Capture the cell that displays the provided text and extract its (x, y) central coordinate. 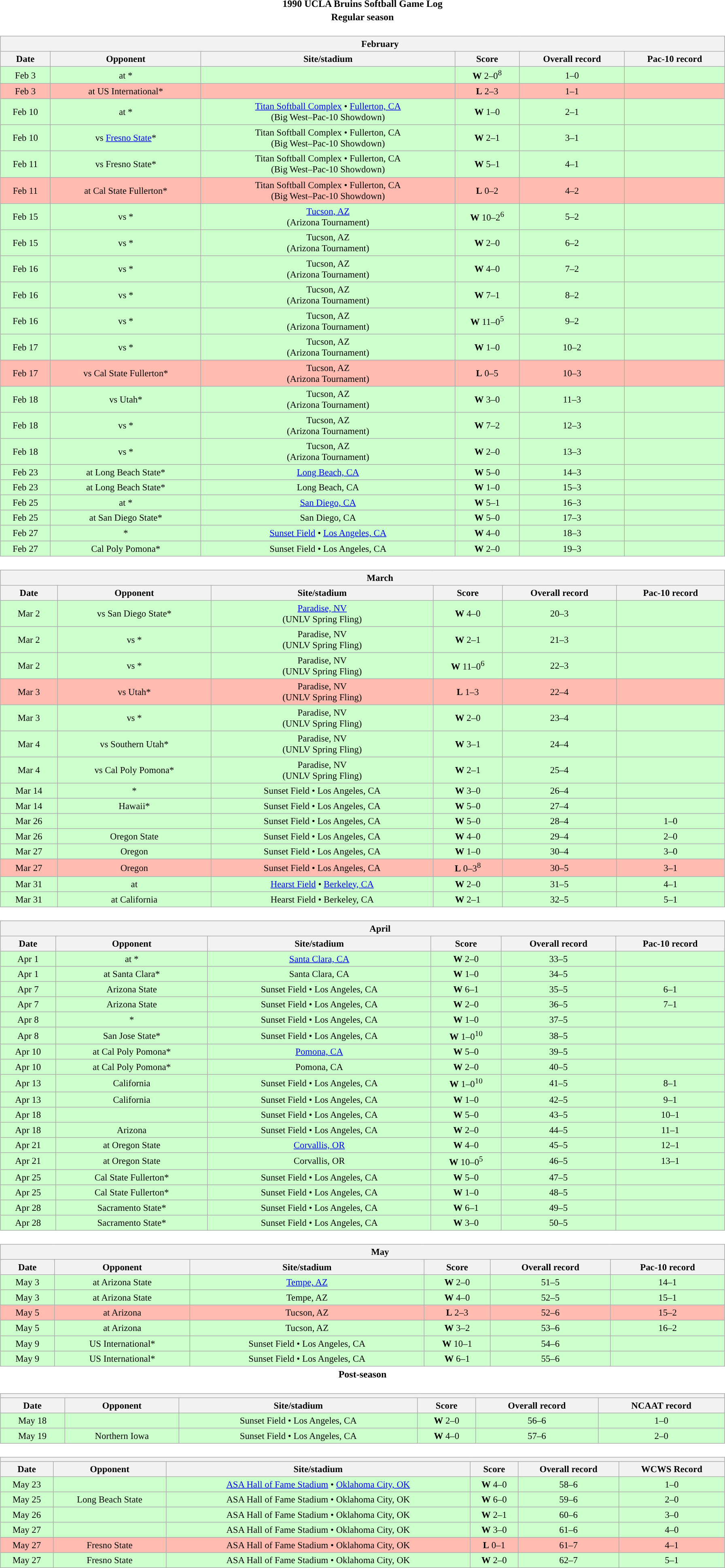
L 0–1 (494, 1545)
10–2 (572, 347)
W 10–05 (466, 1161)
4–2 (572, 190)
14–3 (572, 473)
58–6 (569, 1484)
16–3 (572, 503)
4–0 (672, 1530)
23–4 (560, 718)
San Jose State* (132, 1036)
Long Beach State (109, 1500)
28–4 (560, 821)
22–3 (560, 666)
W 6–0 (494, 1500)
40–5 (558, 1067)
at (134, 884)
24–4 (560, 744)
53–6 (550, 1328)
8–1 (670, 1083)
Arizona (132, 1130)
32–5 (560, 899)
43–5 (558, 1115)
W 2–08 (487, 75)
10–1 (670, 1115)
30–5 (560, 868)
45–5 (558, 1145)
L 1–3 (468, 692)
L 0–38 (468, 868)
34–5 (558, 974)
33–5 (558, 959)
2–1 (572, 112)
44–5 (558, 1130)
7–1 (670, 1004)
39–5 (558, 1052)
21–3 (560, 639)
19–3 (572, 548)
W 10–26 (487, 217)
W 11–05 (487, 321)
60–6 (569, 1515)
20–3 (560, 613)
vs Southern Utah* (134, 744)
41–5 (558, 1083)
at Santa Clara* (132, 974)
L 0–2 (487, 190)
Hawaii* (134, 806)
Oregon State (134, 837)
May (362, 1252)
vs Cal State Fullerton* (126, 373)
35–5 (558, 989)
61–6 (569, 1530)
50–5 (558, 1223)
29–4 (560, 837)
NCAAT record (661, 1405)
May 25 (27, 1500)
26–4 (560, 791)
May 19 (32, 1436)
W 3–2 (457, 1328)
12–1 (670, 1145)
at California (134, 899)
31–5 (560, 884)
54–6 (550, 1343)
Cal Poly Pomona* (126, 548)
16–2 (668, 1328)
15–3 (572, 487)
48–5 (558, 1193)
37–5 (558, 1019)
25–4 (560, 770)
6–1 (670, 989)
at Cal State Fullerton* (126, 190)
18–3 (572, 533)
56–6 (537, 1420)
5–2 (572, 217)
March (362, 578)
52–5 (550, 1298)
52–6 (550, 1313)
February (362, 44)
11–3 (572, 400)
1–1 (572, 91)
W 7–1 (487, 295)
WCWS Record (672, 1469)
57–6 (537, 1436)
May 23 (27, 1484)
6–2 (572, 243)
49–5 (558, 1208)
14–1 (668, 1282)
at San Diego State* (126, 518)
36–5 (558, 1004)
May 18 (32, 1420)
vs San Diego State* (134, 613)
38–5 (558, 1036)
Northern Iowa (122, 1436)
April (362, 928)
10–3 (572, 373)
at US International* (126, 91)
22–4 (560, 692)
W 10–1 (457, 1343)
30–4 (560, 852)
51–5 (550, 1282)
11–1 (670, 1130)
W 11–06 (468, 666)
61–7 (569, 1545)
17–3 (572, 518)
55–6 (550, 1358)
46–5 (558, 1161)
13–3 (572, 451)
47–5 (558, 1177)
42–5 (558, 1099)
W 3–1 (468, 744)
12–3 (572, 426)
59–6 (569, 1500)
8–2 (572, 295)
27–4 (560, 806)
62–7 (569, 1560)
15–2 (668, 1313)
7–2 (572, 269)
15–1 (668, 1298)
May 26 (27, 1515)
13–1 (670, 1161)
9–1 (670, 1099)
L 0–5 (487, 373)
W 7–2 (487, 426)
9–2 (572, 321)
vs Cal Poly Pomona* (134, 770)
